From the cell containing the given text, extract its center point as [X, Y] coordinate. 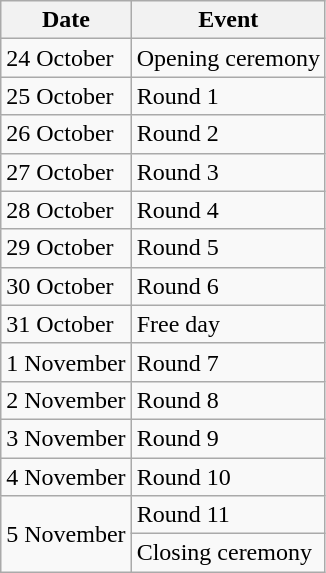
29 October [66, 248]
Closing ceremony [228, 553]
31 October [66, 324]
Round 10 [228, 477]
27 October [66, 172]
24 October [66, 58]
3 November [66, 438]
Round 3 [228, 172]
25 October [66, 96]
26 October [66, 134]
Round 7 [228, 362]
Round 4 [228, 210]
Round 2 [228, 134]
Date [66, 20]
Round 9 [228, 438]
Round 8 [228, 400]
5 November [66, 534]
4 November [66, 477]
Round 1 [228, 96]
28 October [66, 210]
30 October [66, 286]
Round 5 [228, 248]
Free day [228, 324]
2 November [66, 400]
1 November [66, 362]
Event [228, 20]
Round 6 [228, 286]
Opening ceremony [228, 58]
Round 11 [228, 515]
